Provide the (X, Y) coordinate of the cell's center where the given text is located.  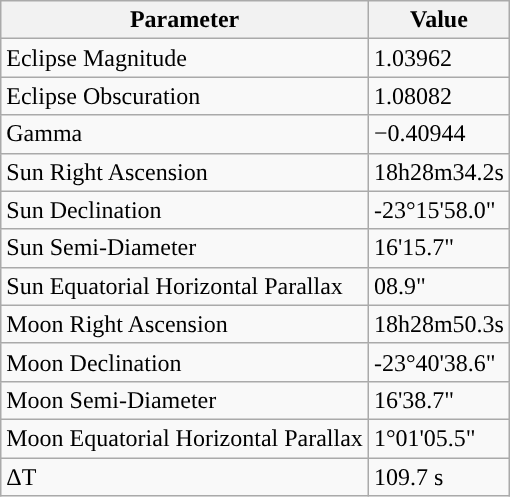
18h28m50.3s (438, 324)
ΔT (185, 477)
109.7 s (438, 477)
Sun Equatorial Horizontal Parallax (185, 286)
18h28m34.2s (438, 172)
Value (438, 20)
Sun Semi-Diameter (185, 248)
-23°40'38.6" (438, 362)
08.9" (438, 286)
Moon Right Ascension (185, 324)
Parameter (185, 20)
Eclipse Magnitude (185, 58)
Moon Declination (185, 362)
16'15.7" (438, 248)
16'38.7" (438, 400)
Moon Semi-Diameter (185, 400)
Gamma (185, 134)
Eclipse Obscuration (185, 96)
1°01'05.5" (438, 438)
-23°15'58.0" (438, 210)
Moon Equatorial Horizontal Parallax (185, 438)
1.03962 (438, 58)
Sun Declination (185, 210)
Sun Right Ascension (185, 172)
1.08082 (438, 96)
−0.40944 (438, 134)
